Identify which cell holds the provided text, then report its (X, Y) central coordinate. 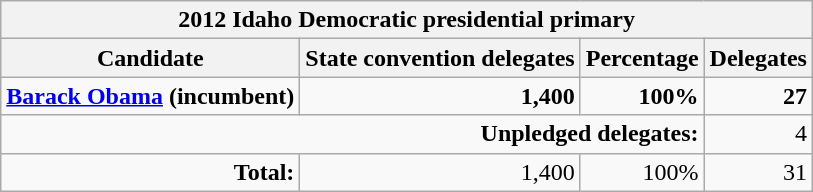
State convention delegates (440, 58)
4 (758, 134)
Candidate (150, 58)
27 (758, 96)
Percentage (642, 58)
Total: (150, 172)
Barack Obama (incumbent) (150, 96)
2012 Idaho Democratic presidential primary (407, 20)
31 (758, 172)
Delegates (758, 58)
Unpledged delegates: (352, 134)
